Find where the given text appears and provide that cell's center as (X, Y) coordinate. 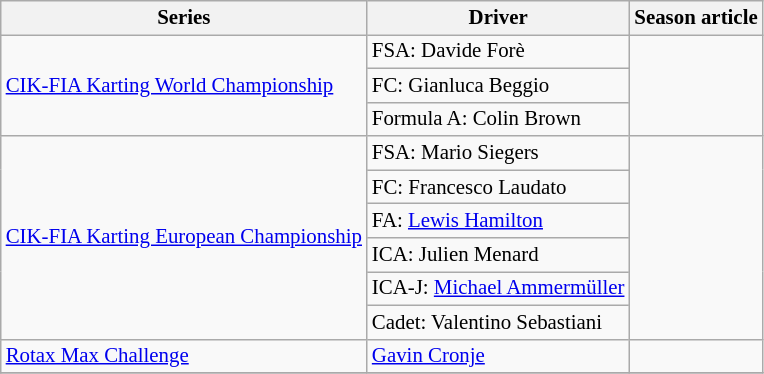
Rotax Max Challenge (184, 356)
Formula A: Colin Brown (498, 119)
FC: Gianluca Beggio (498, 85)
Season article (696, 18)
FSA: Davide Forè (498, 51)
FC: Francesco Laudato (498, 187)
ICA-J: Michael Ammermüller (498, 288)
FSA: Mario Siegers (498, 153)
CIK-FIA Karting World Championship (184, 85)
FA: Lewis Hamilton (498, 221)
ICA: Julien Menard (498, 255)
Gavin Cronje (498, 356)
Cadet: Valentino Sebastiani (498, 322)
Driver (498, 18)
Series (184, 18)
CIK-FIA Karting European Championship (184, 238)
